Provide the (X, Y) coordinate of the cell's center where the given text is located.  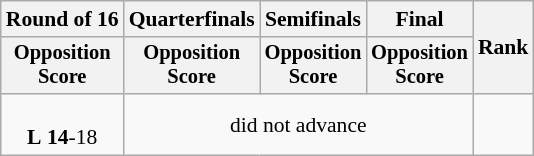
Rank (504, 48)
Quarterfinals (192, 19)
Semifinals (314, 19)
L 14-18 (62, 124)
Round of 16 (62, 19)
did not advance (298, 124)
Final (420, 19)
